Return the (X, Y) coordinate for the center point of the cell that contains the specified text.  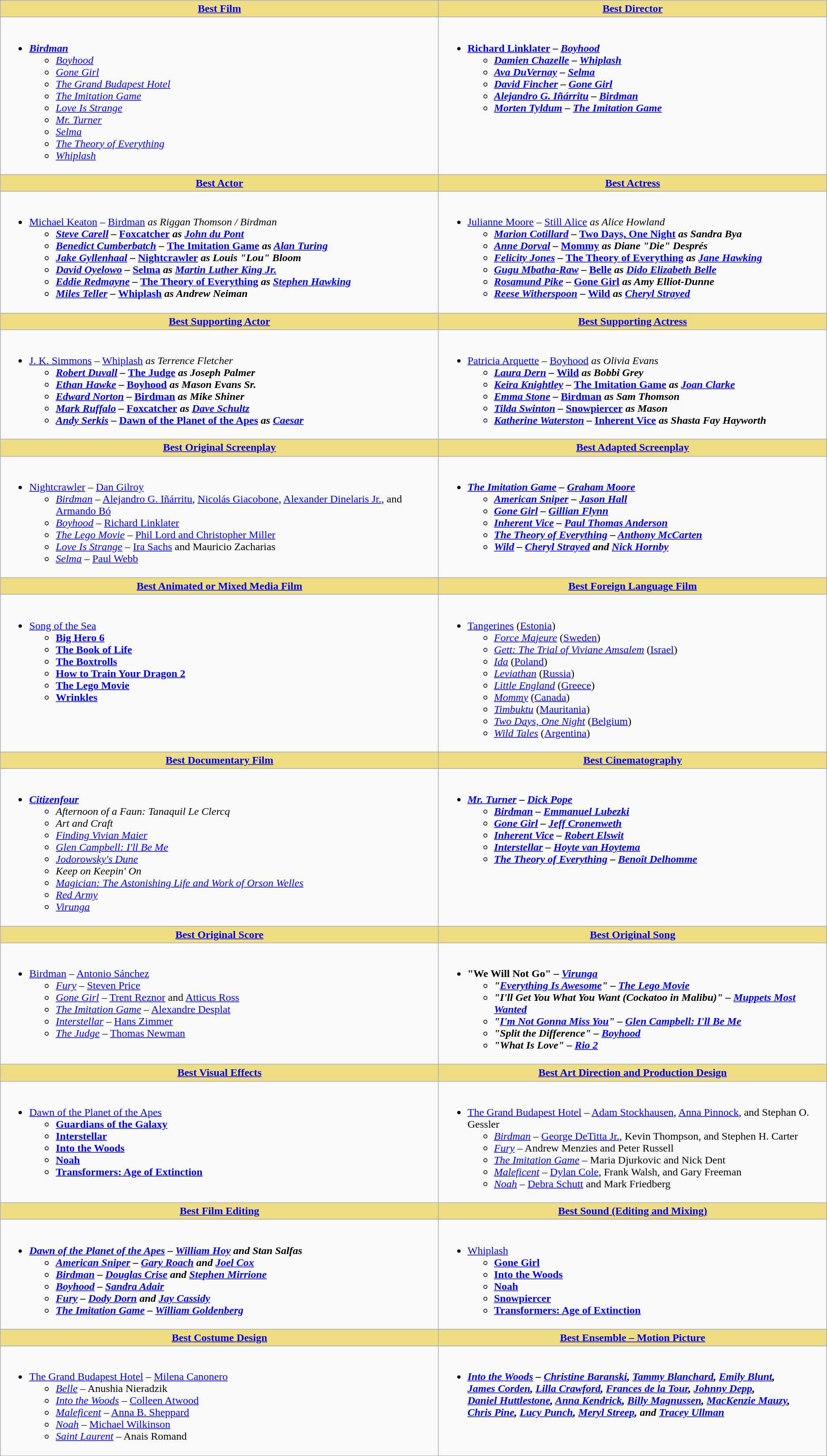
BirdmanBoyhoodGone GirlThe Grand Budapest HotelThe Imitation GameLove Is StrangeMr. TurnerSelmaThe Theory of EverythingWhiplash (220, 96)
Best Ensemble – Motion Picture (633, 1338)
Song of the SeaBig Hero 6The Book of LifeThe BoxtrollsHow to Train Your Dragon 2The Lego MovieWrinkles (220, 673)
Best Foreign Language Film (633, 586)
Dawn of the Planet of the ApesGuardians of the GalaxyInterstellarInto the WoodsNoahTransformers: Age of Extinction (220, 1142)
Best Actress (633, 183)
Best Adapted Screenplay (633, 448)
Best Animated or Mixed Media Film (220, 586)
Best Documentary Film (220, 760)
Best Film (220, 9)
Best Director (633, 9)
Best Original Song (633, 935)
Best Visual Effects (220, 1073)
Best Cinematography (633, 760)
WhiplashGone GirlInto the WoodsNoahSnowpiercerTransformers: Age of Extinction (633, 1274)
Best Film Editing (220, 1211)
Best Supporting Actress (633, 321)
Best Costume Design (220, 1338)
Best Actor (220, 183)
Best Supporting Actor (220, 321)
Best Original Score (220, 935)
Best Art Direction and Production Design (633, 1073)
Best Sound (Editing and Mixing) (633, 1211)
Best Original Screenplay (220, 448)
